Identify which cell holds the provided text, then report its [x, y] central coordinate. 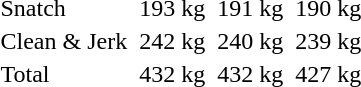
240 kg [250, 41]
242 kg [172, 41]
